Provide the [X, Y] coordinate of the cell's center where the given text is located.  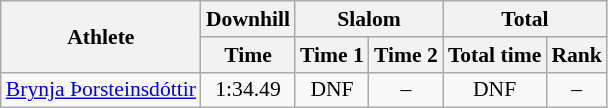
1:34.49 [248, 90]
Brynja Þorsteinsdóttir [101, 90]
Athlete [101, 36]
Total [525, 19]
Time 1 [332, 55]
Downhill [248, 19]
Total time [494, 55]
Slalom [369, 19]
Time 2 [406, 55]
Time [248, 55]
Rank [576, 55]
